Determine the [X, Y] coordinate at the center of the cell enclosing the given text.  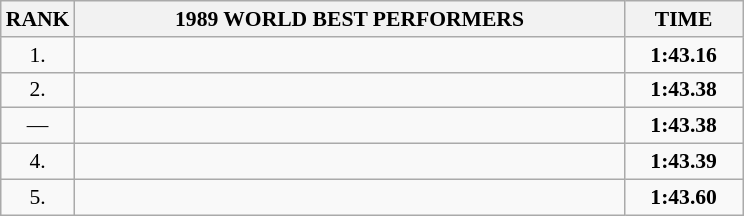
2. [38, 90]
TIME [684, 19]
1. [38, 55]
— [38, 126]
5. [38, 197]
RANK [38, 19]
4. [38, 162]
1:43.60 [684, 197]
1:43.39 [684, 162]
1989 WORLD BEST PERFORMERS [349, 19]
1:43.16 [684, 55]
